For the text-containing cell, return its midpoint in (x, y) coordinate format. 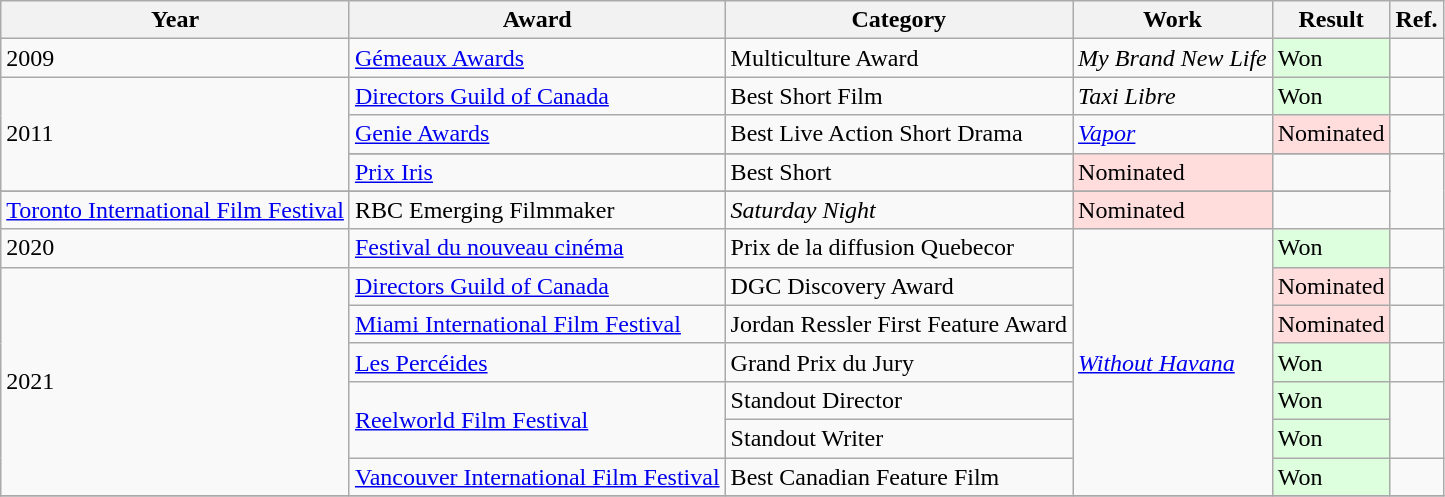
Les Percéides (537, 362)
My Brand New Life (1173, 58)
RBC Emerging Filmmaker (537, 210)
Without Havana (1173, 362)
Multiculture Award (898, 58)
Vancouver International Film Festival (537, 477)
Taxi Libre (1173, 96)
Best Short (898, 172)
Best Live Action Short Drama (898, 134)
Ref. (1416, 20)
Saturday Night (898, 210)
Festival du nouveau cinéma (537, 248)
Miami International Film Festival (537, 324)
2020 (176, 248)
Prix de la diffusion Quebecor (898, 248)
Vapor (1173, 134)
Result (1331, 20)
Work (1173, 20)
Toronto International Film Festival (176, 210)
2009 (176, 58)
DGC Discovery Award (898, 286)
Standout Director (898, 400)
2011 (176, 134)
Best Short Film (898, 96)
Reelworld Film Festival (537, 419)
2021 (176, 381)
Award (537, 20)
Standout Writer (898, 438)
Gémeaux Awards (537, 58)
Jordan Ressler First Feature Award (898, 324)
Category (898, 20)
Year (176, 20)
Genie Awards (537, 134)
Prix Iris (537, 172)
Best Canadian Feature Film (898, 477)
Grand Prix du Jury (898, 362)
